Identify which cell holds the provided text, then report its [X, Y] central coordinate. 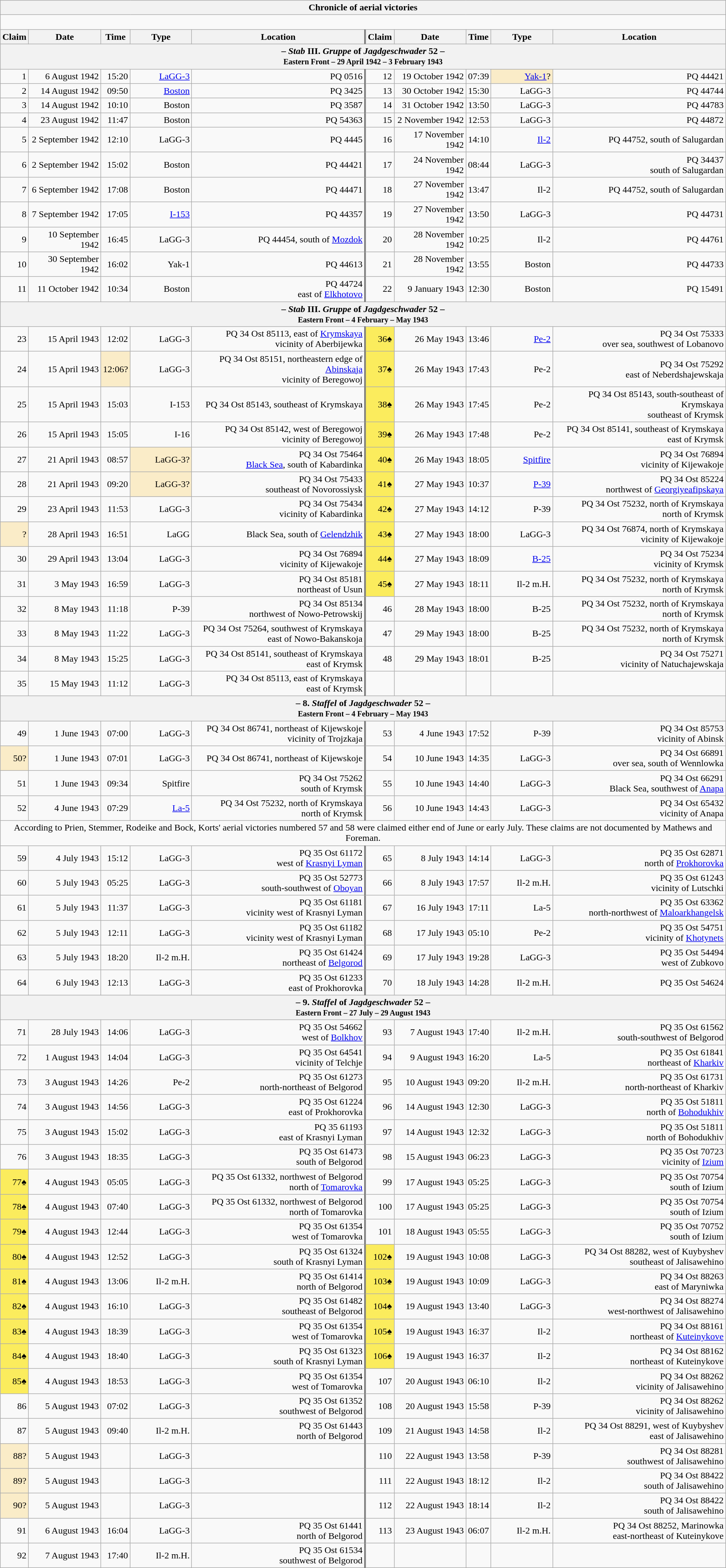
11 October 1942 [64, 289]
15:25 [115, 659]
PQ 34 Ost 88282, west of Kuybyshev southeast of Jalisawehino [639, 1257]
07:01 [115, 758]
PQ 34 Ost 88291, west of Kuybyshev east of Jalisawehino [639, 1431]
105♠ [380, 1331]
PQ 34 Ost 88274 west-northwest of Jalisawehino [639, 1306]
PQ 44357 [279, 214]
17:45 [479, 404]
PQ 34 Ost 75262south of Krymsk [279, 783]
15:03 [115, 404]
7 September 1942 [64, 214]
13:47 [479, 189]
14 [380, 105]
PQ 35 Ost 61273 north-northeast of Belgorod [279, 1082]
PQ 34 Ost 85113, east of Krymskayavicinity of Aberbijewka [279, 339]
18:05 [479, 459]
16:10 [115, 1306]
17 [380, 165]
67 [380, 907]
Chronicle of aerial victories [363, 8]
95 [380, 1082]
PQ 35 Ost 61172 west of Krasnyi Lyman [279, 858]
33 [15, 633]
18:11 [479, 584]
59 [15, 858]
PQ 4445 [279, 139]
PQ 35 Ost 61243vicinity of Lutschki [639, 883]
42♠ [380, 509]
53 [380, 734]
PQ 34 Ost 85143, south-southeast of Krymskayasoutheast of Krymsk [639, 404]
PQ 35 Ost 61233 east of Prokhorovka [279, 983]
PQ 35 Ost 61562 south-southwest of Belgorod [639, 1032]
14:12 [479, 509]
– Stab III. Gruppe of Jagdgeschwader 52 –Eastern Front – 4 February – May 1943 [363, 314]
24 [15, 369]
38♠ [380, 404]
10:25 [479, 239]
94 [380, 1057]
10:09 [479, 1281]
LaGG [161, 534]
1 [15, 76]
3 May 1943 [64, 584]
89? [15, 1481]
PQ 34 Ost 65432vicinity of Anapa [639, 808]
5 [15, 139]
PQ 35 Ost 61181vicinity west of Krasnyi Lyman [279, 907]
15:05 [115, 434]
PQ 34 Ost 85181northeast of Usun [279, 584]
PQ 34 Ost 75271vicinity of Natuchajewskaja [639, 659]
PQ 34437south of Salugardan [639, 165]
18:53 [115, 1381]
PQ 34 Ost 88263 east of Maryniwka [639, 1281]
14:35 [479, 758]
06:07 [479, 1531]
11:12 [115, 684]
PQ 35 Ost 54494west of Zubkovo [639, 957]
40♠ [380, 459]
PQ 34 Ost 75234vicinity of Krymsk [639, 559]
14:43 [479, 808]
PQ 34 Ost 88252, Marinowka east-northeast of Kuteinykove [639, 1531]
PQ 34 Ost 85142, west of Beregowojvicinity of Beregowoj [279, 434]
12 [380, 76]
68 [380, 933]
28 July 1943 [64, 1032]
14:40 [479, 783]
PQ 35 Ost 61443 north of Belgorod [279, 1431]
15:30 [479, 91]
17:08 [115, 189]
19:28 [479, 957]
44♠ [380, 559]
96 [380, 1107]
34 [15, 659]
9 January 1943 [430, 289]
99 [380, 1182]
85♠ [15, 1381]
PQ 35 Ost 52773 south-southwest of Oboyan [279, 883]
05:05 [115, 1182]
32 [15, 609]
PQ 35 Ost 61323 south of Krasnyi Lyman [279, 1356]
PQ 35 Ost 61182vicinity west of Krasnyi Lyman [279, 933]
11 [15, 289]
9 August 1943 [430, 1057]
61 [15, 907]
3 [15, 105]
17:43 [479, 369]
12:06? [115, 369]
10:10 [115, 105]
6 July 1943 [64, 983]
52 [15, 808]
PQ 34 Ost 76874, north of Krymskayavicinity of Kijewakoje [639, 534]
12:44 [115, 1231]
1 August 1943 [64, 1057]
15:12 [115, 858]
PQ 34 Ost 85143, southeast of Krymskaya [279, 404]
10:37 [479, 484]
15:20 [115, 76]
60 [15, 883]
PQ 34 Ost 75433 southeast of Novorossiysk [279, 484]
14:56 [115, 1107]
50? [15, 758]
07:39 [479, 76]
22 [380, 289]
28 [15, 484]
18:12 [479, 1481]
56 [380, 808]
64 [15, 983]
PQ 35 Ost 61224 east of Prokhorovka [279, 1107]
9 [15, 239]
2 [15, 91]
106♠ [380, 1356]
4 [15, 120]
PQ 35 Ost 61731 north-northeast of Kharkiv [639, 1082]
07:02 [115, 1406]
PQ 35 Ost 54662west of Bolkhov [279, 1032]
100 [380, 1207]
17:48 [479, 434]
– 9. Staffel of Jagdgeschwader 52 –Eastern Front – 27 July – 29 August 1943 [363, 1007]
PQ 34 Ost 85224northwest of Georgiyeafipskaya [639, 484]
12:52 [115, 1257]
51 [15, 783]
93 [380, 1032]
PQ 34 Ost 85113, east of Krymskayaeast of Krymsk [279, 684]
46 [380, 609]
84♠ [15, 1356]
PQ 44733 [639, 264]
23 [15, 339]
18 August 1943 [430, 1231]
11:18 [115, 609]
21 August 1943 [430, 1431]
PQ 35 Ost 61473 south of Belgorod [279, 1157]
10:08 [479, 1257]
86 [15, 1406]
17:57 [479, 883]
09:50 [115, 91]
12:02 [115, 339]
10 September 1942 [64, 239]
55 [380, 783]
18:09 [479, 559]
08:57 [115, 459]
18:20 [115, 957]
80♠ [15, 1257]
12:53 [479, 120]
15 May 1943 [64, 684]
6 August 1943 [64, 1531]
71 [15, 1032]
18:14 [479, 1506]
PQ 54363 [279, 120]
14:10 [479, 139]
13:58 [479, 1456]
78♠ [15, 1207]
PQ 34 Ost 75264, southwest of Krymskayaeast of Nowo-Bakanskoja [279, 633]
PQ 35 Ost 61324 south of Krasnyi Lyman [279, 1257]
30 October 1942 [430, 91]
16 [380, 139]
87 [15, 1431]
97 [380, 1132]
13:46 [479, 339]
35 [15, 684]
05:10 [479, 933]
PQ 35 Ost 54751vicinity of Khotynets [639, 933]
06:10 [479, 1381]
PQ 44471 [279, 189]
62 [15, 933]
91 [15, 1531]
13:04 [115, 559]
75 [15, 1132]
Yak-1 [161, 264]
11:37 [115, 907]
14:14 [479, 858]
11:53 [115, 509]
108 [380, 1406]
PQ 35 Ost 61534 southwest of Belgorod [279, 1555]
15 August 1943 [430, 1157]
31 October 1942 [430, 105]
13:55 [479, 264]
10 [15, 264]
PQ 34 Ost 75434vicinity of Kabardinka [279, 509]
20 [380, 239]
23 August 1943 [430, 1531]
74 [15, 1107]
12:10 [115, 139]
30 [15, 559]
41♠ [380, 484]
104♠ [380, 1306]
69 [380, 957]
Black Sea, south of Gelendzhik [279, 534]
– 8. Staffel of Jagdgeschwader 52 –Eastern Front – 4 February – May 1943 [363, 708]
2 November 1942 [430, 120]
21 [380, 264]
65 [380, 858]
18:35 [115, 1157]
PQ 35 Ost 61352 southwest of Belgorod [279, 1406]
07:00 [115, 734]
66 [380, 883]
103♠ [380, 1281]
PQ 44783 [639, 105]
13:40 [479, 1306]
107 [380, 1381]
76 [15, 1157]
PQ 34 Ost 88162 northeast of Kuteinykove [639, 1356]
PQ 44454, south of Mozdok [279, 239]
10 August 1943 [430, 1082]
PQ 44724east of Elkhotovo [279, 289]
PQ 35 61193 east of Krasnyi Lyman [279, 1132]
111 [380, 1481]
18:39 [115, 1331]
110 [380, 1456]
18:01 [479, 659]
PQ 35 Ost 54624 [639, 983]
PQ 34 Ost 88281 southwest of Jalisawehino [639, 1456]
45♠ [380, 584]
23 August 1942 [64, 120]
PQ 35 Ost 64541vicinity of Telchje [279, 1057]
6 September 1942 [64, 189]
– Stab III. Gruppe of Jagdgeschwader 52 –Eastern Front – 29 April 1942 – 3 February 1943 [363, 57]
PQ 44872 [639, 120]
102♠ [380, 1257]
72 [15, 1057]
39♠ [380, 434]
29 April 1943 [64, 559]
27 [15, 459]
13 [380, 91]
PQ 3425 [279, 91]
PQ 34 Ost 66291Black Sea, southwest of Anapa [639, 783]
14:26 [115, 1082]
49 [15, 734]
14:04 [115, 1057]
19 October 1942 [430, 76]
112 [380, 1506]
43♠ [380, 534]
79♠ [15, 1231]
14:58 [479, 1431]
PQ 3587 [279, 105]
7 [15, 189]
16:59 [115, 584]
16 July 1943 [430, 907]
14:06 [115, 1032]
48 [380, 659]
36♠ [380, 339]
PQ 35 Ost 70723vicinity of Izium [639, 1157]
109 [380, 1431]
PQ 34 Ost 85753vicinity of Abinsk [639, 734]
PQ 44744 [639, 91]
PQ 35 Ost 70752 south of Izium [639, 1231]
16:51 [115, 534]
PQ 34 Ost 88161 northeast of Kuteinykove [639, 1331]
09:34 [115, 783]
PQ 34 Ost 86741, northeast of Kijewskoje [279, 758]
06:23 [479, 1157]
28 April 1943 [64, 534]
73 [15, 1082]
28 May 1943 [430, 609]
17 November 1942 [430, 139]
6 [15, 165]
PQ 34 Ost 86741, northeast of Kijewskojevicinity of Trojzkaja [279, 734]
14:28 [479, 983]
PQ 44731 [639, 214]
? [15, 534]
PQ 44613 [279, 264]
PQ 34 Ost 66891over sea, south of Wennlowka [639, 758]
PQ 34 Ost 85134northwest of Nowo-Petrowskij [279, 609]
15 [380, 120]
92 [15, 1555]
17:05 [115, 214]
25 [15, 404]
I-16 [161, 434]
16:04 [115, 1531]
98 [380, 1157]
4 July 1943 [64, 858]
PQ 0516 [279, 76]
11:47 [115, 120]
90? [15, 1506]
05:55 [479, 1231]
81♠ [15, 1281]
12:13 [115, 983]
08:44 [479, 165]
83♠ [15, 1331]
10:34 [115, 289]
8 [15, 214]
Yak-1? [522, 76]
24 November 1942 [430, 165]
PQ 35 Ost 63362 north-northwest of Maloarkhangelsk [639, 907]
70 [380, 983]
PQ 35 Ost 61424 northeast of Belgorod [279, 957]
88? [15, 1456]
18 [380, 189]
54 [380, 758]
23 April 1943 [64, 509]
PQ 35 Ost 61482 southeast of Belgorod [279, 1306]
12:32 [479, 1132]
101 [380, 1231]
PQ 35 Ost 61414 north of Belgorod [279, 1281]
PQ 34 Ost 75464Black Sea, south of Kabardinka [279, 459]
07:29 [115, 808]
6 August 1942 [64, 76]
31 [15, 584]
09:40 [115, 1431]
18:40 [115, 1356]
PQ 34 Ost 75292east of Neberdshajewskaja [639, 369]
18 July 1943 [430, 983]
15:58 [479, 1406]
PQ 34 Ost 85151, northeastern edge of Abinskajavicinity of Beregowoj [279, 369]
17:52 [479, 734]
77♠ [15, 1182]
PQ 35 Ost 61441 north of Belgorod [279, 1531]
PQ 35 Ost 61841 northeast of Kharkiv [639, 1057]
PQ 44761 [639, 239]
11:22 [115, 633]
16:02 [115, 264]
29 [15, 509]
17:11 [479, 907]
12:11 [115, 933]
PQ 15491 [639, 289]
82♠ [15, 1306]
07:40 [115, 1207]
19 [380, 214]
PQ 34 Ost 75333over sea, southwest of Lobanovo [639, 339]
63 [15, 957]
13:06 [115, 1281]
30 September 1942 [64, 264]
47 [380, 633]
37♠ [380, 369]
26 [15, 434]
PQ 35 Ost 62871 north of Prokhorovka [639, 858]
113 [380, 1531]
16:20 [479, 1057]
16:45 [115, 239]
